Determine the [x, y] coordinate at the center of the cell enclosing the given text.  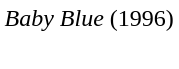
Baby Blue (1996) [89, 18]
